Output the (x, y) coordinate of the center of the cell containing the given text.  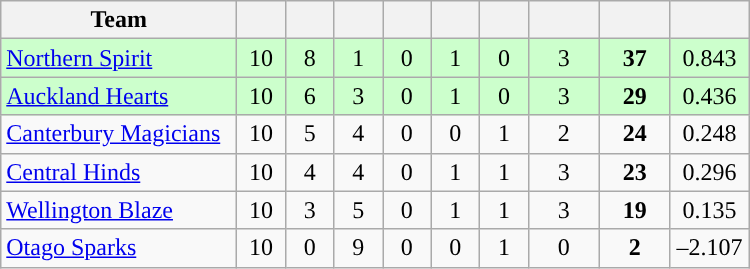
19 (634, 210)
Canterbury Magicians (119, 134)
Team (119, 20)
6 (310, 96)
0.135 (710, 210)
0.248 (710, 134)
0.436 (710, 96)
–2.107 (710, 248)
Wellington Blaze (119, 210)
Auckland Hearts (119, 96)
0.296 (710, 172)
9 (358, 248)
24 (634, 134)
37 (634, 58)
8 (310, 58)
Northern Spirit (119, 58)
29 (634, 96)
Otago Sparks (119, 248)
23 (634, 172)
Central Hinds (119, 172)
0.843 (710, 58)
